Identify which cell holds the provided text, then report its (X, Y) central coordinate. 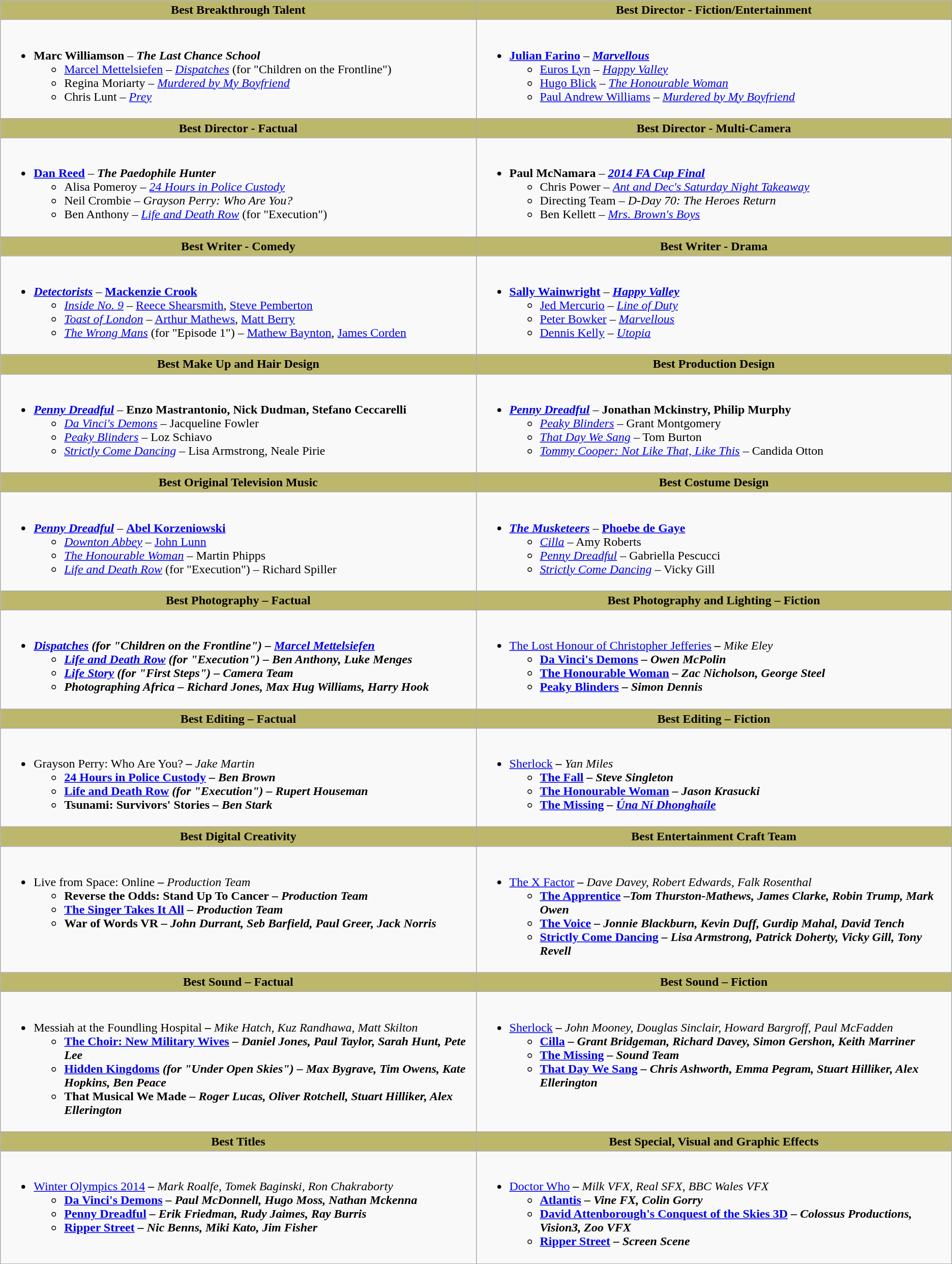
Best Editing – Fiction (714, 719)
Best Make Up and Hair Design (238, 364)
Best Director - Fiction/Entertainment (714, 10)
Best Director - Factual (238, 128)
Best Costume Design (714, 482)
Best Photography and Lighting – Fiction (714, 600)
Best Writer - Comedy (238, 246)
Best Photography – Factual (238, 600)
Best Original Television Music (238, 482)
Sherlock – Yan MilesThe Fall – Steve SingletonThe Honourable Woman – Jason KrasuckiThe Missing – Úna Ní Dhonghaíle (714, 778)
Sally Wainwright – Happy ValleyJed Mercurio – Line of DutyPeter Bowker – MarvellousDennis Kelly – Utopia (714, 305)
Best Entertainment Craft Team (714, 837)
The Musketeers – Phoebe de GayeCilla – Amy RobertsPenny Dreadful – Gabriella PescucciStrictly Come Dancing – Vicky Gill (714, 541)
Best Writer - Drama (714, 246)
Best Director - Multi-Camera (714, 128)
Best Digital Creativity (238, 837)
Best Special, Visual and Graphic Effects (714, 1141)
Best Sound – Factual (238, 982)
Best Breakthrough Talent (238, 10)
Best Production Design (714, 364)
Best Sound – Fiction (714, 982)
Penny Dreadful – Abel KorzeniowskiDownton Abbey – John LunnThe Honourable Woman – Martin PhippsLife and Death Row (for "Execution") – Richard Spiller (238, 541)
Best Editing – Factual (238, 719)
Julian Farino – MarvellousEuros Lyn – Happy ValleyHugo Blick – The Honourable WomanPaul Andrew Williams – Murdered by My Boyfriend (714, 69)
Best Titles (238, 1141)
